Scan for the cell matching the given text and deliver its (X, Y) coordinate at center. 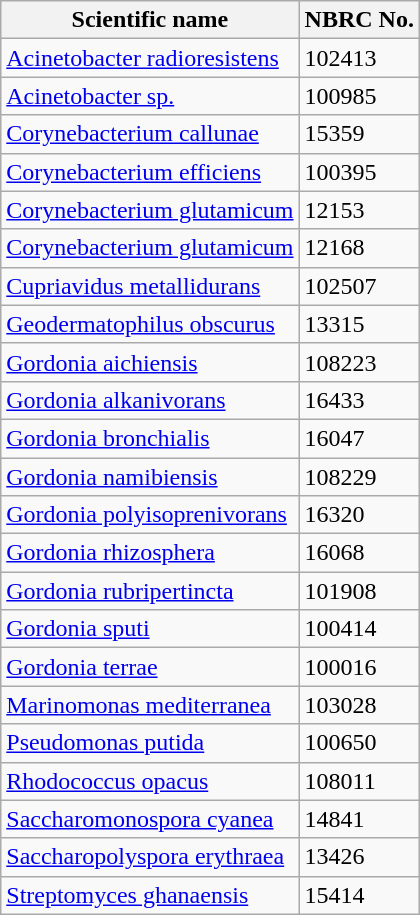
NBRC No. (359, 20)
Gordonia terrae (150, 667)
108011 (359, 781)
Gordonia namibiensis (150, 477)
13426 (359, 857)
Streptomyces ghanaensis (150, 895)
Gordonia bronchialis (150, 438)
Gordonia polyisoprenivorans (150, 515)
102507 (359, 286)
Gordonia alkanivorans (150, 400)
Cupriavidus metallidurans (150, 286)
100985 (359, 96)
12153 (359, 210)
101908 (359, 591)
100414 (359, 629)
100395 (359, 172)
15359 (359, 134)
15414 (359, 895)
Acinetobacter sp. (150, 96)
16320 (359, 515)
Saccharopolyspora erythraea (150, 857)
102413 (359, 58)
12168 (359, 248)
Gordonia rubripertincta (150, 591)
Acinetobacter radioresistens (150, 58)
108229 (359, 477)
Corynebacterium efficiens (150, 172)
103028 (359, 705)
100650 (359, 743)
Pseudomonas putida (150, 743)
Corynebacterium callunae (150, 134)
16433 (359, 400)
16047 (359, 438)
100016 (359, 667)
Gordonia sputi (150, 629)
Gordonia rhizosphera (150, 553)
Geodermatophilus obscurus (150, 324)
Gordonia aichiensis (150, 362)
Marinomonas mediterranea (150, 705)
16068 (359, 553)
13315 (359, 324)
108223 (359, 362)
14841 (359, 819)
Saccharomonospora cyanea (150, 819)
Rhodococcus opacus (150, 781)
Scientific name (150, 20)
